For the text-containing cell, return its midpoint in [X, Y] coordinate format. 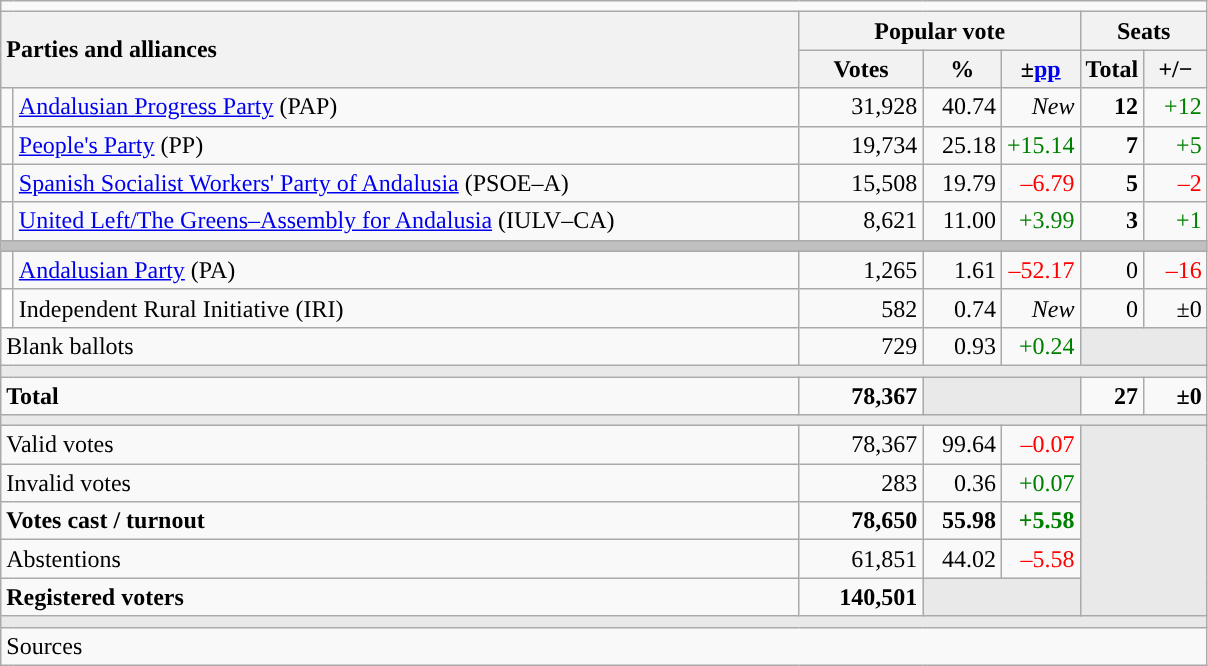
–6.79 [1040, 183]
31,928 [861, 107]
582 [861, 308]
283 [861, 483]
+0.24 [1040, 346]
Popular vote [940, 31]
+5 [1176, 145]
+0.07 [1040, 483]
Sources [604, 646]
Independent Rural Initiative (IRI) [406, 308]
8,621 [861, 221]
+1 [1176, 221]
–52.17 [1040, 270]
40.74 [962, 107]
+5.58 [1040, 521]
+12 [1176, 107]
19.79 [962, 183]
44.02 [962, 559]
0.74 [962, 308]
Votes cast / turnout [400, 521]
11.00 [962, 221]
12 [1112, 107]
15,508 [861, 183]
Abstentions [400, 559]
27 [1112, 395]
25.18 [962, 145]
United Left/The Greens–Assembly for Andalusia (IULV–CA) [406, 221]
Valid votes [400, 445]
Invalid votes [400, 483]
7 [1112, 145]
Votes [861, 69]
Registered voters [400, 597]
Andalusian Party (PA) [406, 270]
–5.58 [1040, 559]
±pp [1040, 69]
Parties and alliances [400, 50]
729 [861, 346]
People's Party (PP) [406, 145]
3 [1112, 221]
1.61 [962, 270]
+3.99 [1040, 221]
61,851 [861, 559]
Blank ballots [400, 346]
1,265 [861, 270]
Spanish Socialist Workers' Party of Andalusia (PSOE–A) [406, 183]
140,501 [861, 597]
+/− [1176, 69]
0.93 [962, 346]
99.64 [962, 445]
+15.14 [1040, 145]
–2 [1176, 183]
55.98 [962, 521]
78,650 [861, 521]
–16 [1176, 270]
0.36 [962, 483]
–0.07 [1040, 445]
Seats [1144, 31]
19,734 [861, 145]
Andalusian Progress Party (PAP) [406, 107]
% [962, 69]
5 [1112, 183]
